Provide the (X, Y) coordinate of the cell's center where the given text is located.  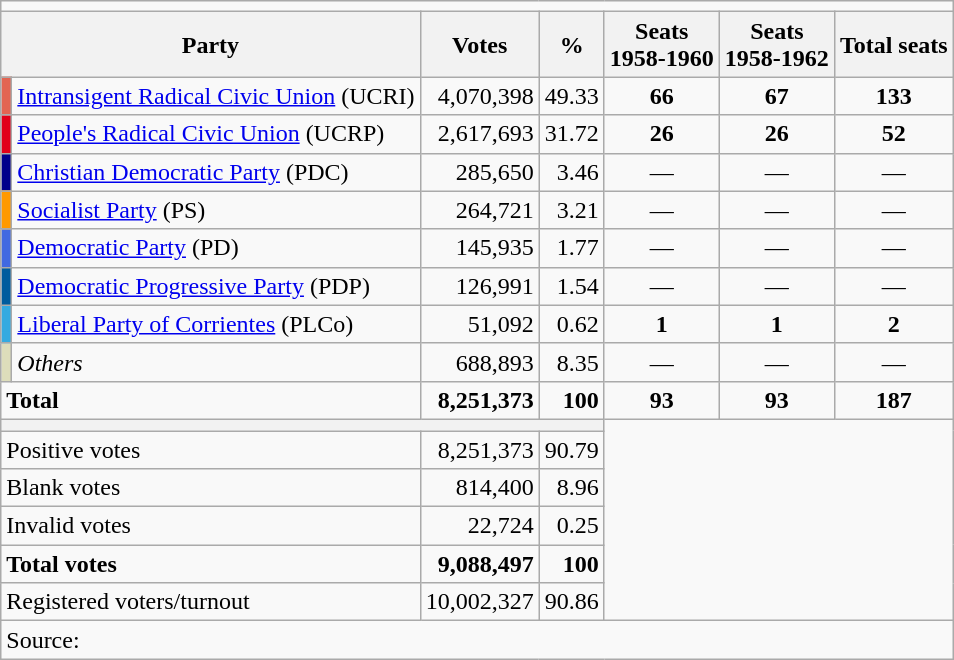
51,092 (480, 324)
% (572, 44)
Seats1958-1962 (776, 44)
Registered voters/turnout (210, 602)
814,400 (480, 488)
31.72 (572, 134)
Liberal Party of Corrientes (PLCo) (216, 324)
49.33 (572, 96)
8.35 (572, 362)
2,617,693 (480, 134)
Seats1958-1960 (662, 44)
133 (894, 96)
22,724 (480, 526)
Christian Democratic Party (PDC) (216, 172)
Party (210, 44)
66 (662, 96)
Invalid votes (210, 526)
4,070,398 (480, 96)
0.25 (572, 526)
2 (894, 324)
3.46 (572, 172)
9,088,497 (480, 564)
Total votes (210, 564)
Democratic Progressive Party (PDP) (216, 286)
52 (894, 134)
Votes (480, 44)
187 (894, 400)
People's Radical Civic Union (UCRP) (216, 134)
90.86 (572, 602)
1.54 (572, 286)
1.77 (572, 248)
Intransigent Radical Civic Union (UCRI) (216, 96)
285,650 (480, 172)
Total seats (894, 44)
126,991 (480, 286)
Democratic Party (PD) (216, 248)
Blank votes (210, 488)
145,935 (480, 248)
3.21 (572, 210)
Source: (477, 640)
Others (216, 362)
8.96 (572, 488)
0.62 (572, 324)
688,893 (480, 362)
264,721 (480, 210)
10,002,327 (480, 602)
67 (776, 96)
Total (210, 400)
90.79 (572, 449)
Socialist Party (PS) (216, 210)
Positive votes (210, 449)
